Identify which cell holds the provided text, then report its (X, Y) central coordinate. 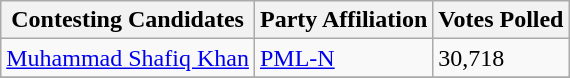
Votes Polled (501, 20)
Contesting Candidates (128, 20)
Party Affiliation (343, 20)
Muhammad Shafiq Khan (128, 58)
30,718 (501, 58)
PML-N (343, 58)
